Determine the [x, y] coordinate at the center of the cell enclosing the given text.  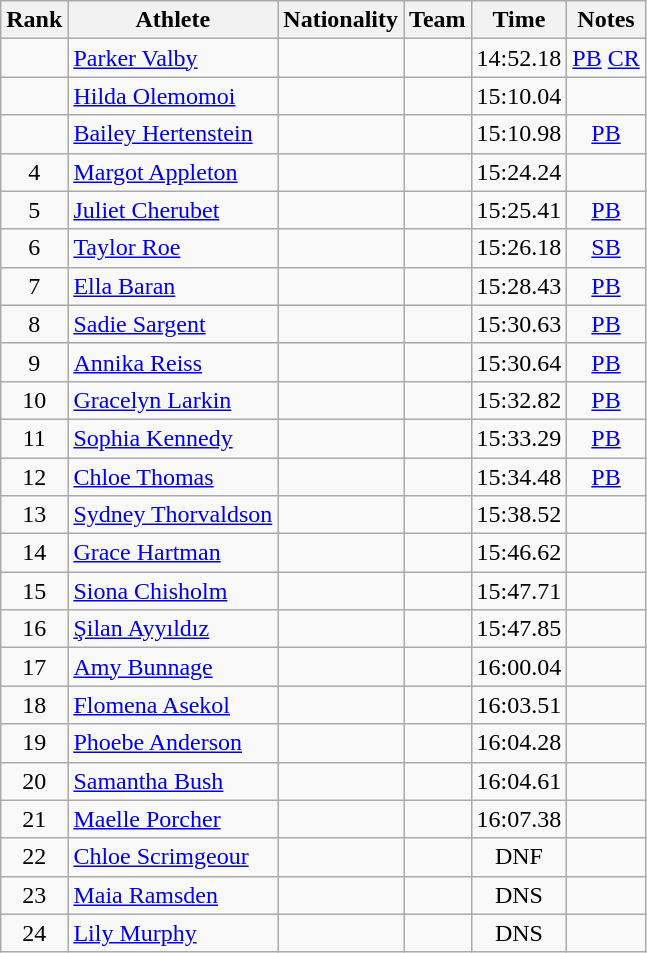
Gracelyn Larkin [173, 400]
Lily Murphy [173, 933]
Taylor Roe [173, 248]
Annika Reiss [173, 362]
Notes [606, 20]
14:52.18 [519, 58]
14 [34, 553]
Maia Ramsden [173, 895]
Time [519, 20]
15:10.98 [519, 134]
15:26.18 [519, 248]
20 [34, 781]
23 [34, 895]
Hilda Olemomoi [173, 96]
15:47.85 [519, 629]
15:46.62 [519, 553]
Chloe Thomas [173, 477]
15:47.71 [519, 591]
15:10.04 [519, 96]
Şilan Ayyıldız [173, 629]
Team [438, 20]
16:07.38 [519, 819]
Athlete [173, 20]
6 [34, 248]
8 [34, 324]
16:04.28 [519, 743]
Siona Chisholm [173, 591]
16:04.61 [519, 781]
Nationality [341, 20]
16 [34, 629]
Rank [34, 20]
19 [34, 743]
Ella Baran [173, 286]
15:25.41 [519, 210]
15:24.24 [519, 172]
15:30.64 [519, 362]
15:32.82 [519, 400]
Samantha Bush [173, 781]
Phoebe Anderson [173, 743]
16:03.51 [519, 705]
Sophia Kennedy [173, 438]
15:34.48 [519, 477]
Grace Hartman [173, 553]
13 [34, 515]
SB [606, 248]
15:33.29 [519, 438]
21 [34, 819]
15 [34, 591]
24 [34, 933]
15:30.63 [519, 324]
DNF [519, 857]
15:38.52 [519, 515]
12 [34, 477]
16:00.04 [519, 667]
7 [34, 286]
Maelle Porcher [173, 819]
17 [34, 667]
4 [34, 172]
11 [34, 438]
Bailey Hertenstein [173, 134]
Parker Valby [173, 58]
Sadie Sargent [173, 324]
9 [34, 362]
22 [34, 857]
10 [34, 400]
18 [34, 705]
5 [34, 210]
Chloe Scrimgeour [173, 857]
15:28.43 [519, 286]
Flomena Asekol [173, 705]
Amy Bunnage [173, 667]
PB CR [606, 58]
Juliet Cherubet [173, 210]
Sydney Thorvaldson [173, 515]
Margot Appleton [173, 172]
